Detect which cell encompasses the target text, then output its [X, Y] center coordinate. 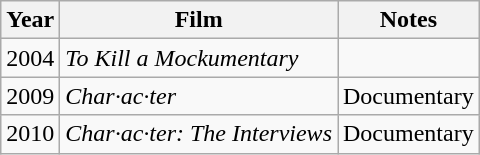
2010 [30, 134]
Notes [409, 20]
To Kill a Mockumentary [199, 58]
Year [30, 20]
2009 [30, 96]
Film [199, 20]
Char·ac·ter: The Interviews [199, 134]
Char·ac·ter [199, 96]
2004 [30, 58]
